Pinpoint the cell where the given text exists, returning its (X, Y) midpoint coordinate. 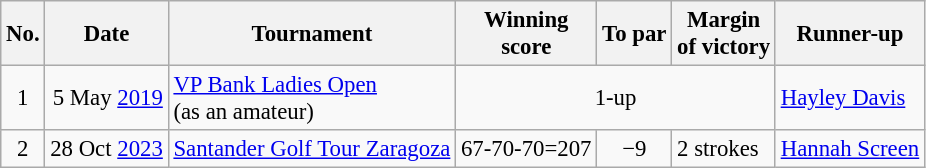
Runner-up (850, 34)
VP Bank Ladies Open(as an amateur) (312, 98)
No. (23, 34)
Hayley Davis (850, 98)
5 May 2019 (106, 98)
Winningscore (526, 34)
Tournament (312, 34)
To par (634, 34)
Marginof victory (724, 34)
28 Oct 2023 (106, 149)
2 (23, 149)
67-70-70=207 (526, 149)
1-up (616, 98)
2 strokes (724, 149)
Date (106, 34)
Santander Golf Tour Zaragoza (312, 149)
−9 (634, 149)
Hannah Screen (850, 149)
1 (23, 98)
